Scan for the cell matching the given text and deliver its (X, Y) coordinate at center. 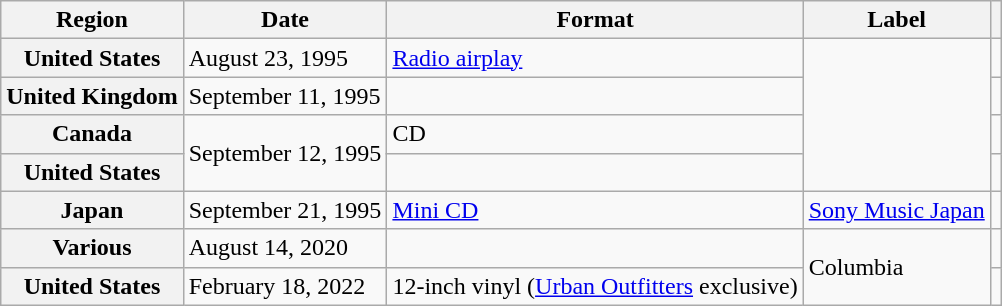
February 18, 2022 (285, 286)
Sony Music Japan (896, 210)
Format (595, 20)
Label (896, 20)
CD (595, 134)
Mini CD (595, 210)
Region (92, 20)
August 14, 2020 (285, 248)
Japan (92, 210)
United Kingdom (92, 96)
Columbia (896, 267)
September 12, 1995 (285, 153)
Date (285, 20)
Radio airplay (595, 58)
Various (92, 248)
12-inch vinyl (Urban Outfitters exclusive) (595, 286)
September 11, 1995 (285, 96)
September 21, 1995 (285, 210)
August 23, 1995 (285, 58)
Canada (92, 134)
